Identify which cell holds the provided text, then report its [x, y] central coordinate. 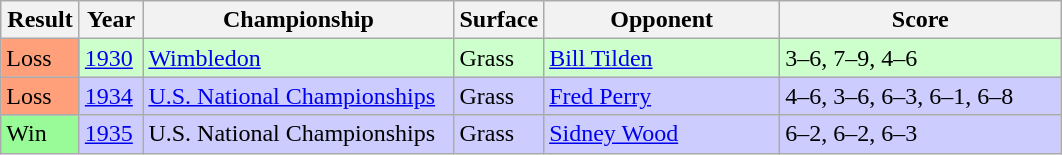
6–2, 6–2, 6–3 [920, 134]
3–6, 7–9, 4–6 [920, 58]
Championship [298, 20]
Opponent [662, 20]
Result [40, 20]
Year [111, 20]
Wimbledon [298, 58]
Fred Perry [662, 96]
4–6, 3–6, 6–3, 6–1, 6–8 [920, 96]
Surface [499, 20]
1935 [111, 134]
Win [40, 134]
1930 [111, 58]
Sidney Wood [662, 134]
Score [920, 20]
1934 [111, 96]
Bill Tilden [662, 58]
